Locate the cell with the specified text and output its (X, Y) center coordinate. 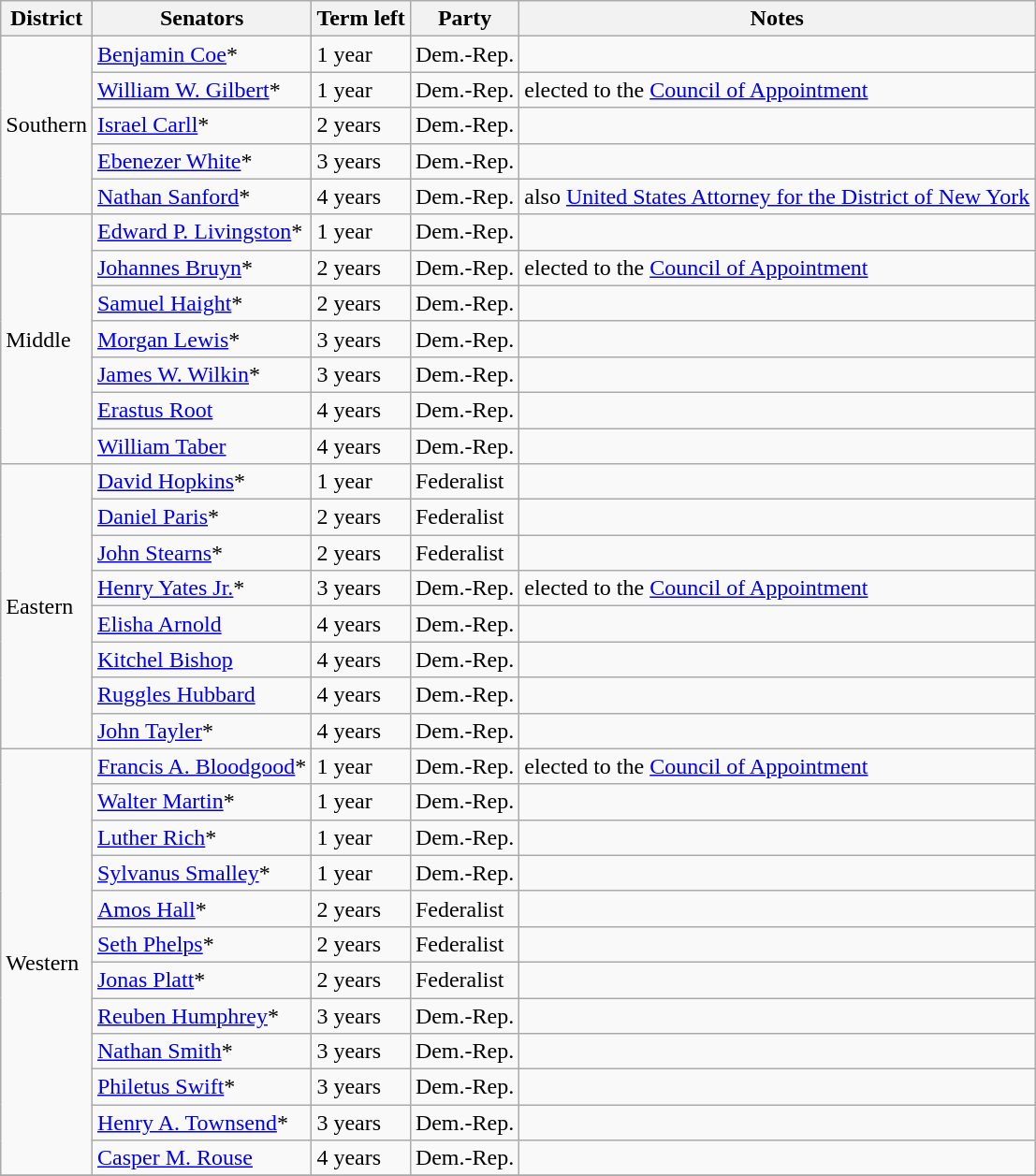
Jonas Platt* (201, 980)
Ebenezer White* (201, 161)
Philetus Swift* (201, 1087)
Nathan Smith* (201, 1052)
John Tayler* (201, 731)
Luther Rich* (201, 837)
Samuel Haight* (201, 303)
Nathan Sanford* (201, 196)
Erastus Root (201, 410)
Israel Carll* (201, 125)
Francis A. Bloodgood* (201, 766)
Henry A. Townsend* (201, 1123)
Morgan Lewis* (201, 339)
Middle (47, 339)
Amos Hall* (201, 908)
Walter Martin* (201, 802)
Senators (201, 19)
Party (464, 19)
Notes (777, 19)
also United States Attorney for the District of New York (777, 196)
Reuben Humphrey* (201, 1015)
David Hopkins* (201, 482)
Western (47, 962)
Daniel Paris* (201, 517)
Benjamin Coe* (201, 54)
Johannes Bruyn* (201, 268)
Casper M. Rouse (201, 1158)
James W. Wilkin* (201, 374)
William Taber (201, 446)
Elisha Arnold (201, 624)
Southern (47, 125)
District (47, 19)
John Stearns* (201, 553)
Edward P. Livingston* (201, 232)
Kitchel Bishop (201, 660)
Ruggles Hubbard (201, 695)
Henry Yates Jr.* (201, 588)
William W. Gilbert* (201, 90)
Term left (361, 19)
Seth Phelps* (201, 944)
Sylvanus Smalley* (201, 873)
Eastern (47, 606)
